Locate the cell with the specified text and output its [x, y] center coordinate. 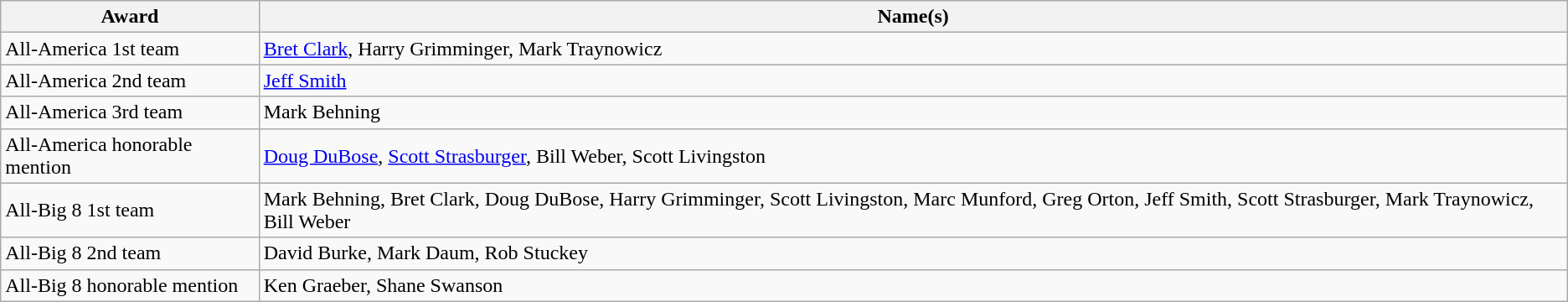
All-Big 8 honorable mention [130, 285]
David Burke, Mark Daum, Rob Stuckey [913, 253]
All-America 2nd team [130, 81]
Doug DuBose, Scott Strasburger, Bill Weber, Scott Livingston [913, 156]
All-America 3rd team [130, 112]
All-America honorable mention [130, 156]
Award [130, 17]
Mark Behning [913, 112]
All-Big 8 1st team [130, 210]
Ken Graeber, Shane Swanson [913, 285]
All-Big 8 2nd team [130, 253]
All-America 1st team [130, 49]
Name(s) [913, 17]
Jeff Smith [913, 81]
Bret Clark, Harry Grimminger, Mark Traynowicz [913, 49]
